Provide the (x, y) coordinate of the cell's center where the given text is located.  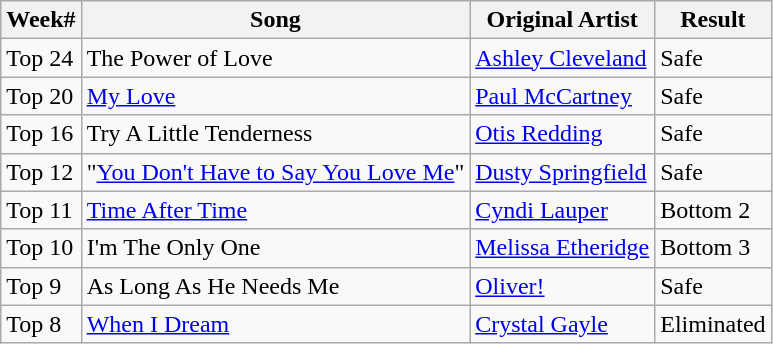
I'm The Only One (276, 248)
Result (713, 20)
"You Don't Have to Say You Love Me" (276, 172)
Original Artist (562, 20)
Eliminated (713, 324)
Time After Time (276, 210)
Crystal Gayle (562, 324)
Otis Redding (562, 134)
Top 11 (41, 210)
My Love (276, 96)
Cyndi Lauper (562, 210)
Dusty Springfield (562, 172)
Song (276, 20)
Top 24 (41, 58)
Top 10 (41, 248)
Top 12 (41, 172)
Oliver! (562, 286)
Try A Little Tenderness (276, 134)
Top 9 (41, 286)
Bottom 2 (713, 210)
As Long As He Needs Me (276, 286)
Top 16 (41, 134)
Top 20 (41, 96)
Melissa Etheridge (562, 248)
When I Dream (276, 324)
Top 8 (41, 324)
Ashley Cleveland (562, 58)
Bottom 3 (713, 248)
Week# (41, 20)
Paul McCartney (562, 96)
The Power of Love (276, 58)
